Detect which cell encompasses the target text, then output its [x, y] center coordinate. 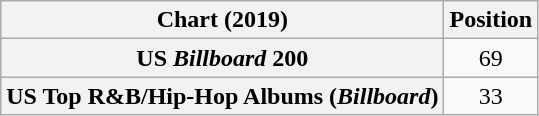
Chart (2019) [222, 20]
Position [491, 20]
US Billboard 200 [222, 58]
69 [491, 58]
33 [491, 96]
US Top R&B/Hip-Hop Albums (Billboard) [222, 96]
